Capture the cell that displays the provided text and extract its [X, Y] central coordinate. 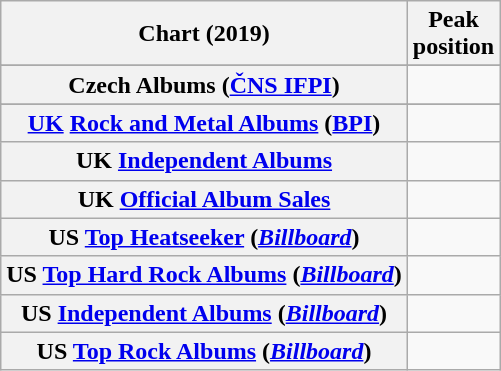
US Top Heatseeker (Billboard) [204, 237]
UK Independent Albums [204, 161]
UK Official Album Sales [204, 199]
US Top Hard Rock Albums (Billboard) [204, 275]
US Independent Albums (Billboard) [204, 313]
Peakposition [453, 34]
Chart (2019) [204, 34]
UK Rock and Metal Albums (BPI) [204, 123]
US Top Rock Albums (Billboard) [204, 351]
Czech Albums (ČNS IFPI) [204, 85]
